Pinpoint the cell where the given text exists, returning its (X, Y) midpoint coordinate. 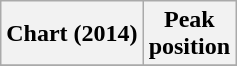
Peakposition (189, 34)
Chart (2014) (72, 34)
